Search for the cell housing the specified text and yield its (x, y) center coordinate. 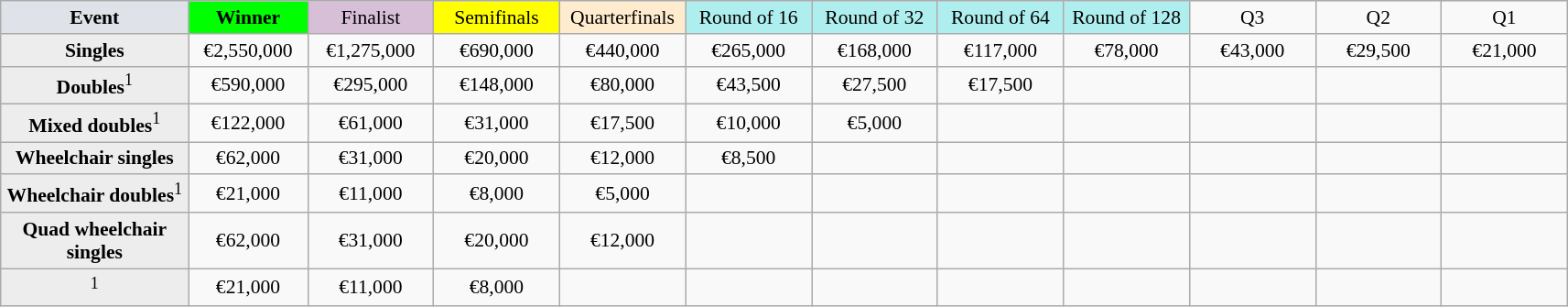
€440,000 (622, 50)
€43,500 (749, 84)
€29,500 (1379, 50)
Quad wheelchair singles (95, 240)
€80,000 (622, 84)
Winner (248, 17)
€590,000 (248, 84)
€43,000 (1252, 50)
€265,000 (749, 50)
€690,000 (497, 50)
Finalist (371, 17)
Singles (95, 50)
€78,000 (1127, 50)
Mixed doubles1 (95, 123)
€117,000 (1000, 50)
€2,550,000 (248, 50)
€168,000 (874, 50)
Wheelchair doubles1 (95, 194)
Doubles1 (95, 84)
1 (95, 288)
Wheelchair singles (95, 159)
Round of 128 (1127, 17)
€1,275,000 (371, 50)
Quarterfinals (622, 17)
€295,000 (371, 84)
€27,500 (874, 84)
€61,000 (371, 123)
Q2 (1379, 17)
Round of 16 (749, 17)
Q3 (1252, 17)
Semifinals (497, 17)
Q1 (1505, 17)
Round of 64 (1000, 17)
€8,500 (749, 159)
€122,000 (248, 123)
Event (95, 17)
€148,000 (497, 84)
Round of 32 (874, 17)
€10,000 (749, 123)
